For the text-containing cell, return its midpoint in [X, Y] coordinate format. 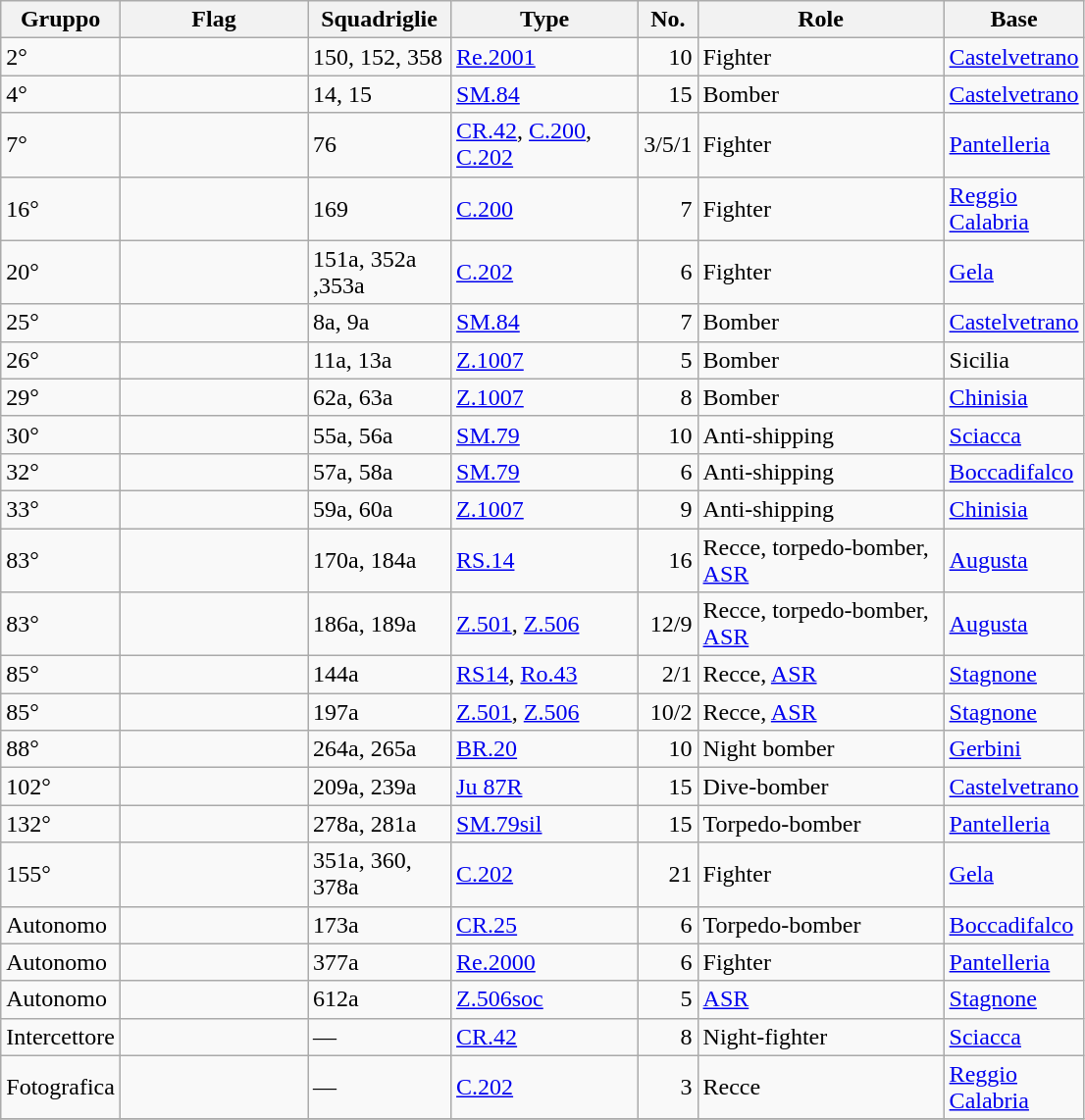
7° [61, 145]
RS14, Ro.43 [545, 675]
CR.42 [545, 1037]
Type [545, 20]
197a [380, 712]
Sicilia [1014, 360]
351a, 360, 378a [380, 875]
151a, 352a ,353a [380, 273]
Gruppo [61, 20]
57a, 58a [380, 472]
C.200 [545, 208]
Gerbini [1014, 749]
169 [380, 208]
32° [61, 472]
25° [61, 323]
2° [61, 57]
CR.42, C.200, C.202 [545, 145]
No. [668, 20]
3/5/1 [668, 145]
Fotografica [61, 1087]
Dive-bomber [820, 787]
Ju 87R [545, 787]
88° [61, 749]
59a, 60a [380, 509]
Recce [820, 1087]
16 [668, 559]
26° [61, 360]
Z.506soc [545, 999]
2/1 [668, 675]
ASR [820, 999]
62a, 63a [380, 397]
12/9 [668, 624]
150, 152, 358 [380, 57]
11a, 13a [380, 360]
BR.20 [545, 749]
3 [668, 1087]
132° [61, 824]
21 [668, 875]
209a, 239a [380, 787]
Base [1014, 20]
Intercettore [61, 1037]
Role [820, 20]
186a, 189a [380, 624]
612a [380, 999]
16° [61, 208]
29° [61, 397]
170a, 184a [380, 559]
173a [380, 925]
10/2 [668, 712]
144a [380, 675]
RS.14 [545, 559]
377a [380, 962]
SM.79sil [545, 824]
4° [61, 94]
76 [380, 145]
Night bomber [820, 749]
Re.2001 [545, 57]
264a, 265a [380, 749]
20° [61, 273]
278a, 281a [380, 824]
14, 15 [380, 94]
CR.25 [545, 925]
33° [61, 509]
9 [668, 509]
Squadriglie [380, 20]
30° [61, 434]
102° [61, 787]
Night-fighter [820, 1037]
55a, 56a [380, 434]
Re.2000 [545, 962]
8a, 9a [380, 323]
Flag [214, 20]
155° [61, 875]
